For the text-containing cell, return its midpoint in (x, y) coordinate format. 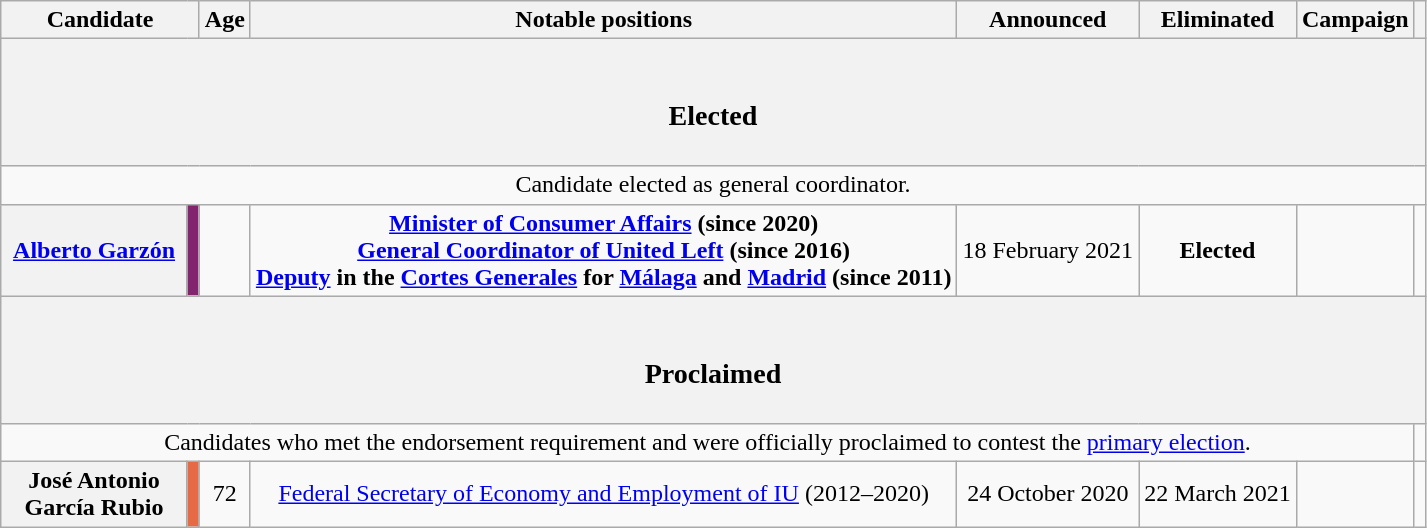
José AntonioGarcía Rubio (94, 494)
Notable positions (604, 20)
Candidate elected as general coordinator. (714, 185)
Proclaimed (714, 360)
Candidate (100, 20)
18 February 2021 (1048, 250)
Campaign (1355, 20)
22 March 2021 (1218, 494)
Alberto Garzón (94, 250)
72 (224, 494)
Age (224, 20)
Federal Secretary of Economy and Employment of IU (2012–2020) (604, 494)
24 October 2020 (1048, 494)
Candidates who met the endorsement requirement and were officially proclaimed to contest the primary election. (708, 442)
Eliminated (1218, 20)
Announced (1048, 20)
